Locate the cell with the specified text and output its (x, y) center coordinate. 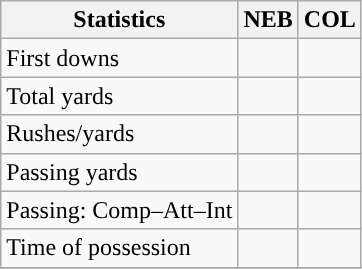
Time of possession (120, 248)
COL (330, 20)
Rushes/yards (120, 134)
Passing: Comp–Att–Int (120, 210)
Total yards (120, 96)
First downs (120, 58)
NEB (268, 20)
Statistics (120, 20)
Passing yards (120, 172)
